Find where the given text appears and provide that cell's center as [x, y] coordinate. 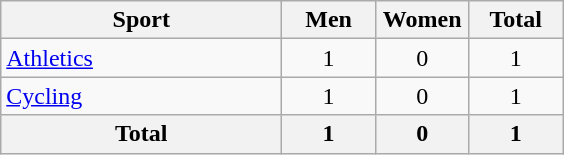
Sport [142, 20]
Athletics [142, 58]
Cycling [142, 96]
Women [422, 20]
Men [329, 20]
